Locate the cell with the specified text and output its [x, y] center coordinate. 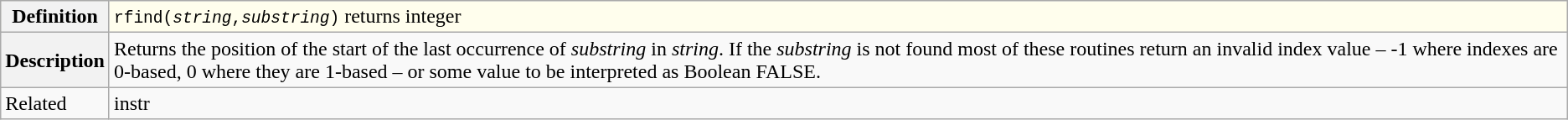
Related [55, 103]
Description [55, 60]
Definition [55, 17]
instr [838, 103]
rfind(string,substring) returns integer [838, 17]
